Extract the [X, Y] coordinate from the center of the cell holding the provided text.  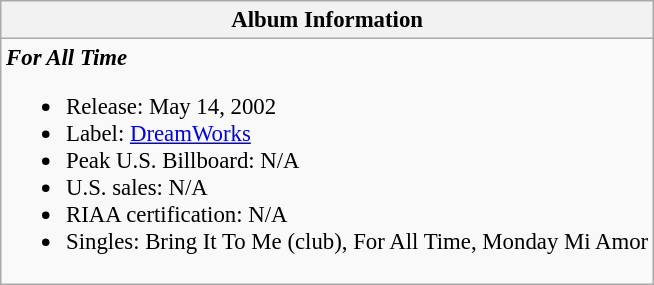
Album Information [328, 20]
